From the cell containing the given text, extract its center point as (x, y) coordinate. 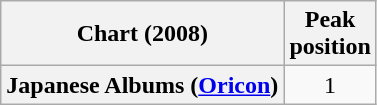
Peakposition (330, 34)
1 (330, 85)
Japanese Albums (Oricon) (142, 85)
Chart (2008) (142, 34)
